Identify which cell holds the provided text, then report its [X, Y] central coordinate. 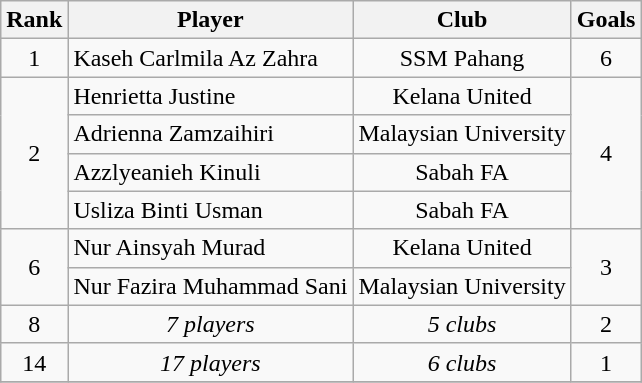
6 clubs [462, 362]
Henrietta Justine [210, 96]
Nur Fazira Muhammad Sani [210, 286]
4 [606, 153]
Club [462, 20]
Rank [34, 20]
8 [34, 324]
17 players [210, 362]
Azzlyeanieh Kinuli [210, 172]
Goals [606, 20]
7 players [210, 324]
Player [210, 20]
Usliza Binti Usman [210, 210]
Kaseh Carlmila Az Zahra [210, 58]
Adrienna Zamzaihiri [210, 134]
SSM Pahang [462, 58]
5 clubs [462, 324]
Nur Ainsyah Murad [210, 248]
14 [34, 362]
3 [606, 267]
